Pinpoint the cell where the given text exists, returning its (x, y) midpoint coordinate. 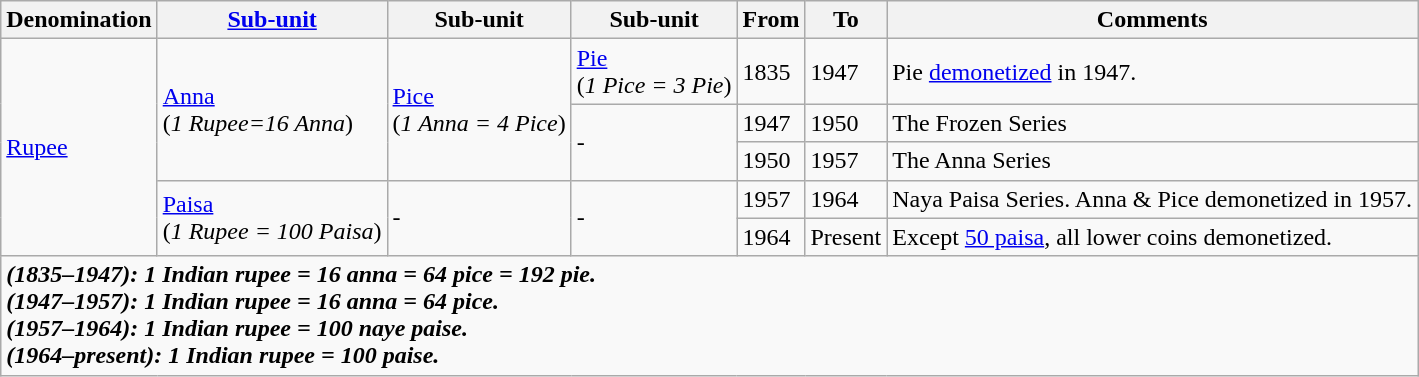
1835 (771, 72)
To (846, 20)
Denomination (79, 20)
Except 50 paisa, all lower coins demonetized. (1152, 237)
Naya Paisa Series. Anna & Pice demonetized in 1957. (1152, 199)
Rupee (79, 148)
Pice(1 Anna = 4 Pice) (479, 110)
The Anna Series (1152, 161)
The Frozen Series (1152, 123)
From (771, 20)
Pie(1 Pice = 3 Pie) (654, 72)
Anna(1 Rupee=16 Anna) (272, 110)
Paisa(1 Rupee = 100 Paisa) (272, 218)
Present (846, 237)
Pie demonetized in 1947. (1152, 72)
Comments (1152, 20)
